Locate the cell with the specified text and output its [X, Y] center coordinate. 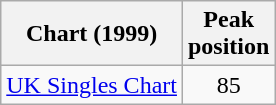
UK Singles Chart [92, 85]
Peakposition [228, 34]
Chart (1999) [92, 34]
85 [228, 85]
